Extract the [X, Y] coordinate from the center of the cell holding the provided text.  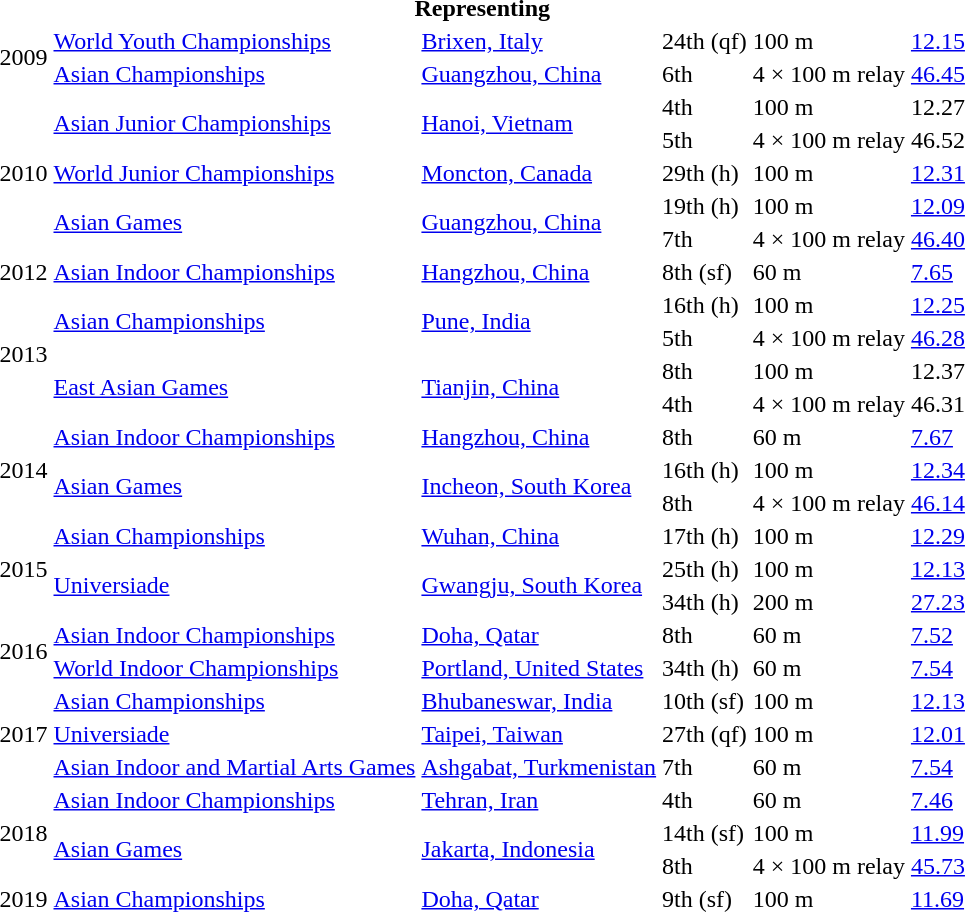
Jakarta, Indonesia [539, 850]
Wuhan, China [539, 536]
8th (sf) [705, 272]
Moncton, Canada [539, 173]
World Youth Championships [234, 41]
25th (h) [705, 569]
27th (qf) [705, 734]
Incheon, South Korea [539, 486]
Hanoi, Vietnam [539, 124]
17th (h) [705, 536]
Portland, United States [539, 668]
24th (qf) [705, 41]
Doha, Qatar [539, 635]
Asian Indoor and Martial Arts Games [234, 767]
East Asian Games [234, 388]
Asian Junior Championships [234, 124]
10th (sf) [705, 701]
World Indoor Championships [234, 668]
14th (sf) [705, 833]
29th (h) [705, 173]
Tehran, Iran [539, 800]
19th (h) [705, 206]
Ashgabat, Turkmenistan [539, 767]
World Junior Championships [234, 173]
Bhubaneswar, India [539, 701]
200 m [828, 602]
Pune, India [539, 322]
Brixen, Italy [539, 41]
Gwangju, South Korea [539, 586]
Taipei, Taiwan [539, 734]
6th [705, 74]
Tianjin, China [539, 388]
